Find where the given text appears and provide that cell's center as (x, y) coordinate. 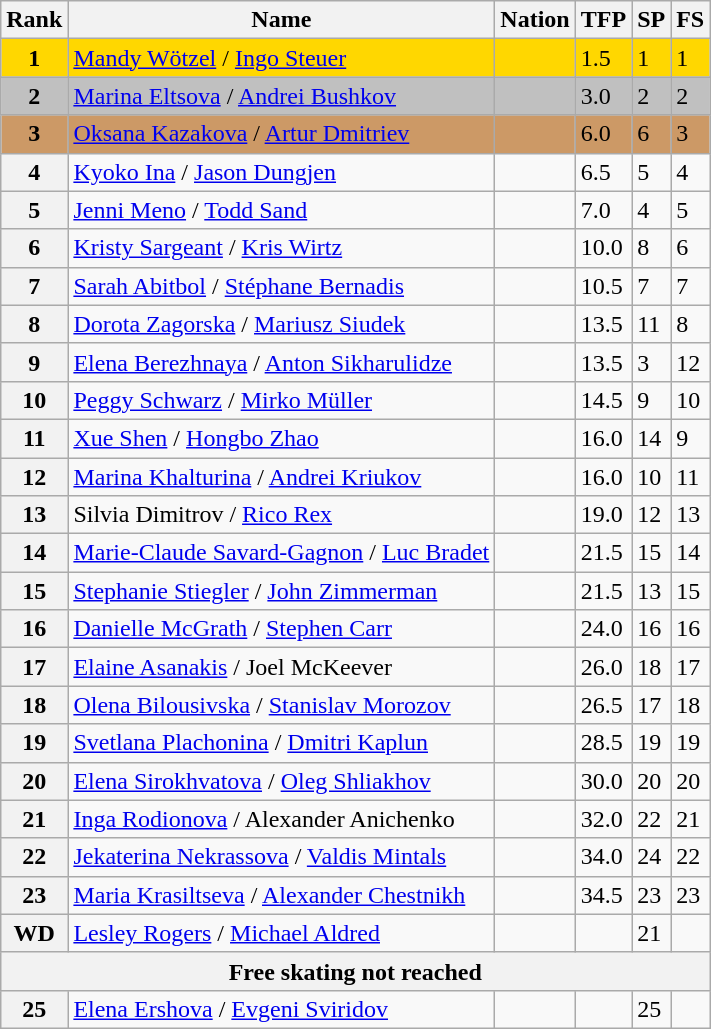
Jenni Meno / Todd Sand (282, 210)
Xue Shen / Hongbo Zhao (282, 438)
6.5 (603, 172)
Svetlana Plachonina / Dmitri Kaplun (282, 743)
3.0 (603, 96)
32.0 (603, 819)
26.5 (603, 705)
Jekaterina Nekrassova / Valdis Mintals (282, 857)
TFP (603, 20)
SP (652, 20)
Oksana Kazakova / Artur Dmitriev (282, 134)
Dorota Zagorska / Mariusz Siudek (282, 324)
14.5 (603, 400)
Elena Berezhnaya / Anton Sikharulidze (282, 362)
Sarah Abitbol / Stéphane Bernadis (282, 286)
26.0 (603, 667)
7.0 (603, 210)
Nation (535, 20)
Kristy Sargeant / Kris Wirtz (282, 248)
Name (282, 20)
Peggy Schwarz / Mirko Müller (282, 400)
30.0 (603, 781)
Kyoko Ina / Jason Dungjen (282, 172)
Inga Rodionova / Alexander Anichenko (282, 819)
24.0 (603, 629)
FS (690, 20)
10.5 (603, 286)
Danielle McGrath / Stephen Carr (282, 629)
Elena Sirokhvatova / Oleg Shliakhov (282, 781)
Olena Bilousivska / Stanislav Morozov (282, 705)
6.0 (603, 134)
Silvia Dimitrov / Rico Rex (282, 515)
19.0 (603, 515)
28.5 (603, 743)
Elena Ershova / Evgeni Sviridov (282, 1009)
34.5 (603, 895)
WD (34, 933)
Marie-Claude Savard-Gagnon / Luc Bradet (282, 553)
Free skating not reached (356, 971)
Marina Eltsova / Andrei Bushkov (282, 96)
34.0 (603, 857)
Marina Khalturina / Andrei Kriukov (282, 477)
Stephanie Stiegler / John Zimmerman (282, 591)
1.5 (603, 58)
Elaine Asanakis / Joel McKeever (282, 667)
Maria Krasiltseva / Alexander Chestnikh (282, 895)
10.0 (603, 248)
Lesley Rogers / Michael Aldred (282, 933)
Mandy Wötzel / Ingo Steuer (282, 58)
Rank (34, 20)
24 (652, 857)
